Pinpoint the cell where the given text exists, returning its (x, y) midpoint coordinate. 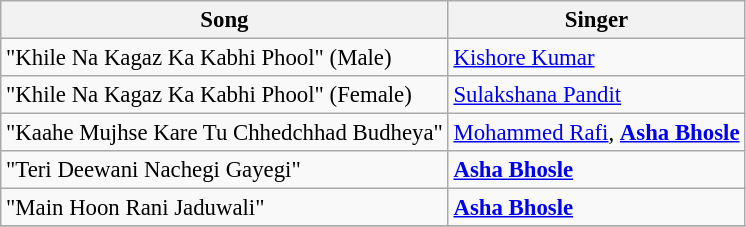
"Main Hoon Rani Jaduwali" (224, 208)
"Kaahe Mujhse Kare Tu Chhedchhad Budheya" (224, 133)
Song (224, 20)
Mohammed Rafi, Asha Bhosle (596, 133)
Kishore Kumar (596, 58)
"Teri Deewani Nachegi Gayegi" (224, 170)
Singer (596, 20)
Sulakshana Pandit (596, 95)
"Khile Na Kagaz Ka Kabhi Phool" (Female) (224, 95)
"Khile Na Kagaz Ka Kabhi Phool" (Male) (224, 58)
